Output the (X, Y) coordinate of the center of the cell containing the given text.  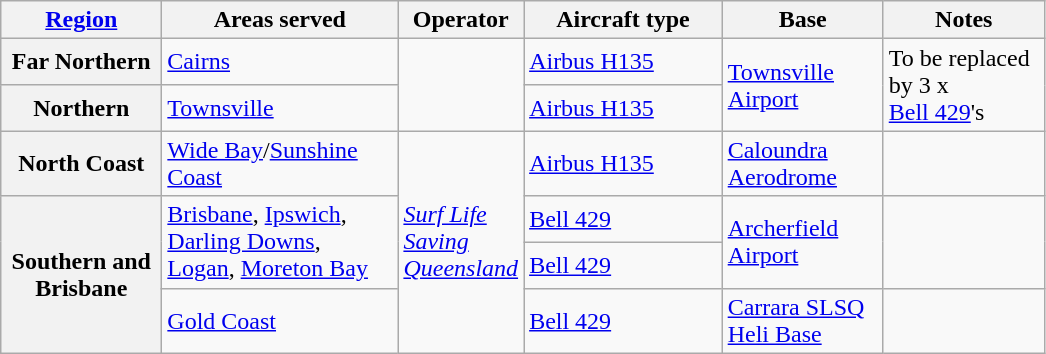
Caloundra Aerodrome (802, 164)
Wide Bay/Sunshine Coast (280, 164)
Operator (461, 20)
Carrara SLSQ Heli Base (802, 320)
Northern (82, 108)
Townsville (280, 108)
Brisbane, Ipswich, Darling Downs, Logan, Moreton Bay (280, 242)
Areas served (280, 20)
Townsville Airport (802, 85)
Gold Coast (280, 320)
To be replaced by 3 xBell 429's (964, 85)
Cairns (280, 62)
Region (82, 20)
Southern and Brisbane (82, 274)
Notes (964, 20)
Surf Life Saving Queensland (461, 242)
Archerfield Airport (802, 242)
North Coast (82, 164)
Aircraft type (624, 20)
Base (802, 20)
Far Northern (82, 62)
